Return the [X, Y] coordinate for the center point of the cell that contains the specified text.  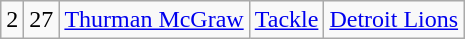
Thurman McGraw [154, 20]
2 [12, 20]
Detroit Lions [394, 20]
27 [42, 20]
Tackle [286, 20]
